Find where the given text appears and provide that cell's center as (X, Y) coordinate. 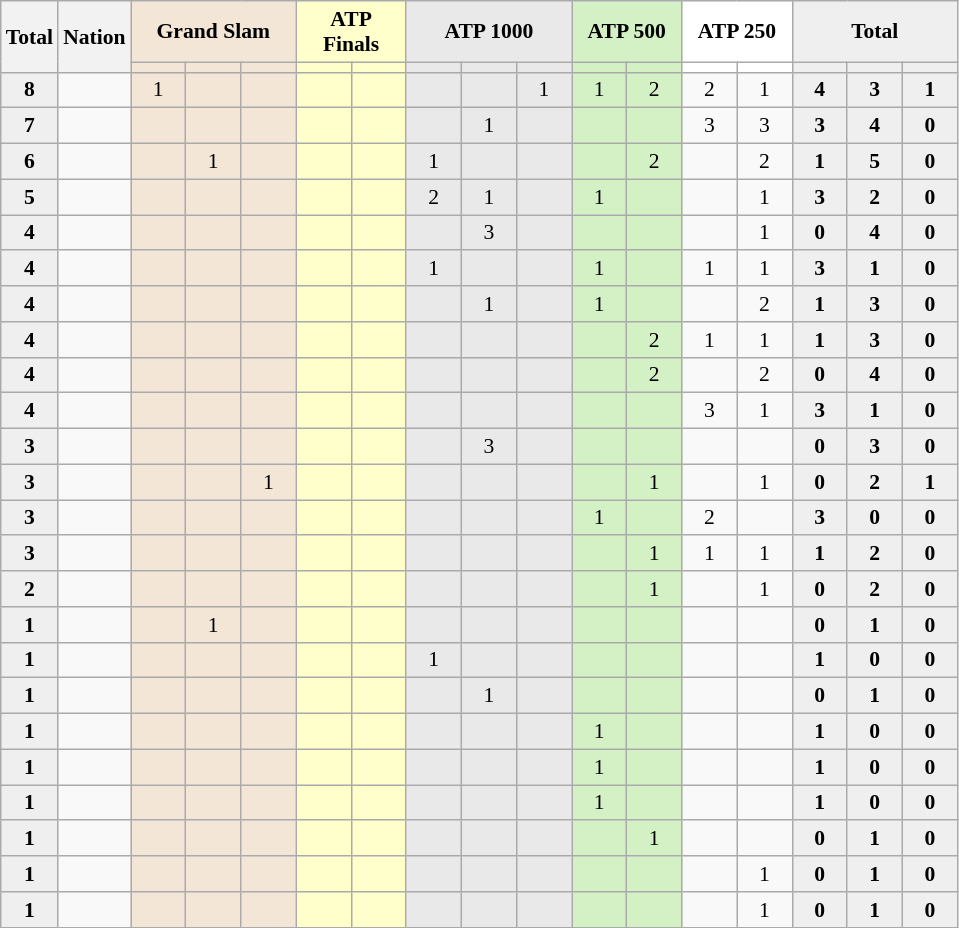
ATP Finals (351, 32)
Grand Slam (214, 32)
Nation (94, 36)
ATP 1000 (488, 32)
ATP 500 (627, 32)
ATP 250 (737, 32)
6 (30, 162)
8 (30, 90)
7 (30, 126)
